From the cell containing the given text, extract its center point as (x, y) coordinate. 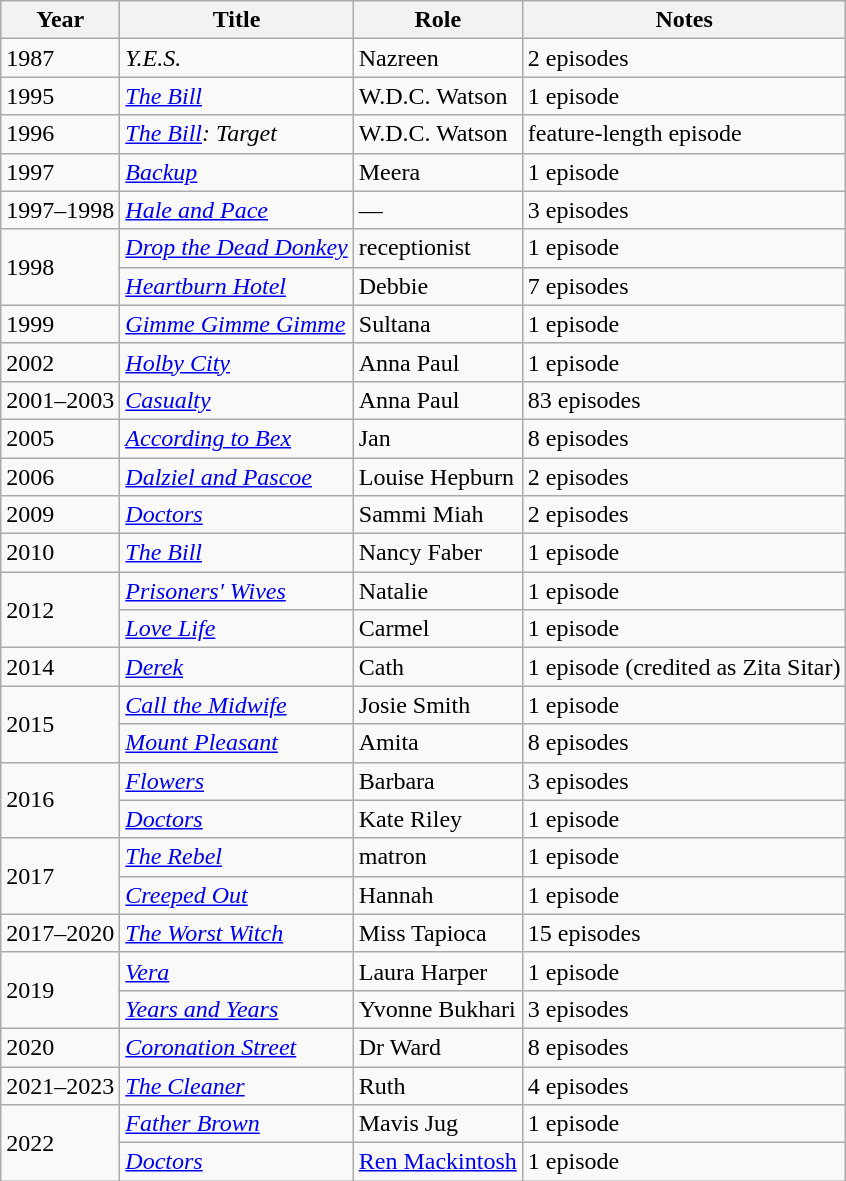
Natalie (438, 591)
Drop the Dead Donkey (236, 248)
Prisoners' Wives (236, 591)
Mount Pleasant (236, 743)
2005 (60, 438)
Cath (438, 667)
Amita (438, 743)
1996 (60, 134)
matron (438, 857)
Nancy Faber (438, 553)
Meera (438, 172)
Dr Ward (438, 1047)
Years and Years (236, 1009)
1995 (60, 96)
2002 (60, 362)
2012 (60, 610)
Dalziel and Pascoe (236, 477)
Laura Harper (438, 971)
feature-length episode (684, 134)
2001–2003 (60, 400)
Sultana (438, 324)
2021–2023 (60, 1085)
The Worst Witch (236, 933)
Vera (236, 971)
2010 (60, 553)
Ren Mackintosh (438, 1162)
Hale and Pace (236, 210)
2015 (60, 724)
receptionist (438, 248)
2016 (60, 800)
Role (438, 20)
1999 (60, 324)
Holby City (236, 362)
1987 (60, 58)
Louise Hepburn (438, 477)
Kate Riley (438, 819)
Heartburn Hotel (236, 286)
Barbara (438, 781)
Miss Tapioca (438, 933)
7 episodes (684, 286)
Sammi Miah (438, 515)
Y.E.S. (236, 58)
2017–2020 (60, 933)
1997–1998 (60, 210)
Carmel (438, 629)
Ruth (438, 1085)
— (438, 210)
1 episode (credited as Zita Sitar) (684, 667)
2019 (60, 990)
83 episodes (684, 400)
Creeped Out (236, 895)
The Rebel (236, 857)
Hannah (438, 895)
Notes (684, 20)
Father Brown (236, 1124)
2022 (60, 1143)
1998 (60, 267)
2006 (60, 477)
According to Bex (236, 438)
2017 (60, 876)
Mavis Jug (438, 1124)
Casualty (236, 400)
Love Life (236, 629)
Year (60, 20)
Yvonne Bukhari (438, 1009)
Gimme Gimme Gimme (236, 324)
Debbie (438, 286)
Jan (438, 438)
15 episodes (684, 933)
2009 (60, 515)
1997 (60, 172)
Nazreen (438, 58)
Flowers (236, 781)
The Bill: Target (236, 134)
2020 (60, 1047)
Derek (236, 667)
Josie Smith (438, 705)
Call the Midwife (236, 705)
Title (236, 20)
Coronation Street (236, 1047)
4 episodes (684, 1085)
2014 (60, 667)
The Cleaner (236, 1085)
Backup (236, 172)
